Pinpoint the cell where the given text exists, returning its [X, Y] midpoint coordinate. 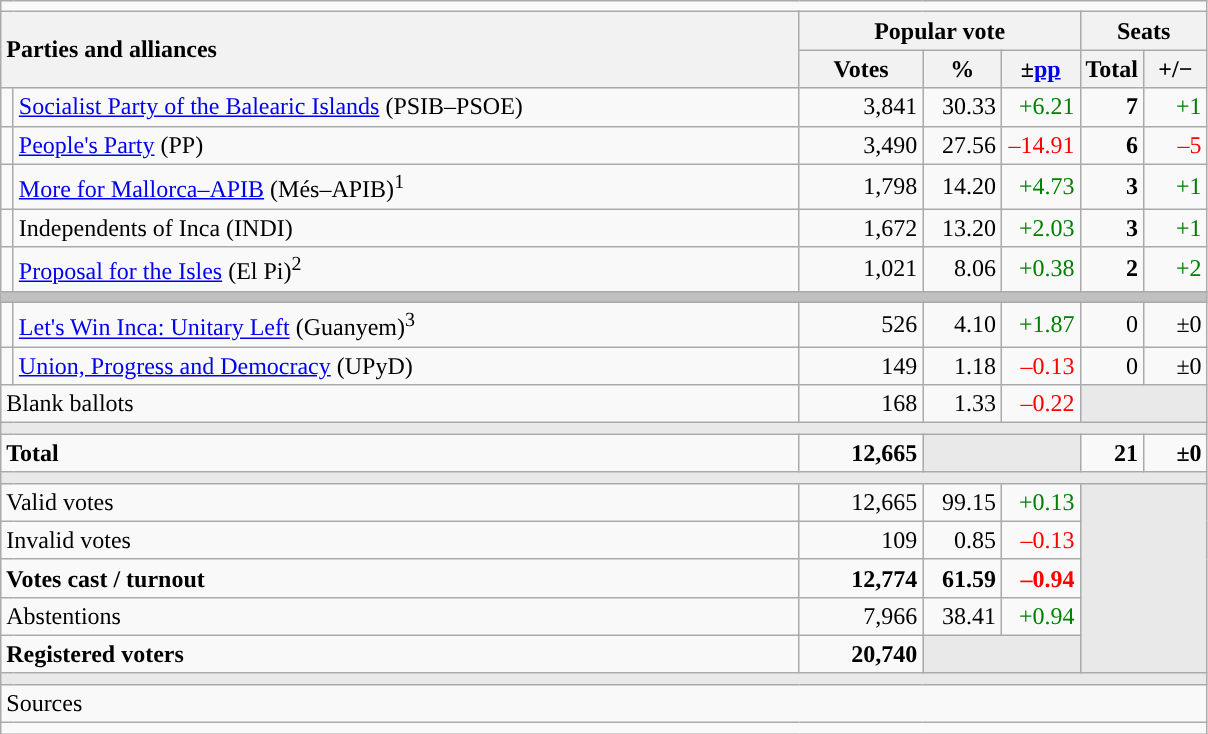
+2 [1176, 270]
Registered voters [400, 654]
People's Party (PP) [406, 145]
1.18 [962, 366]
7 [1112, 107]
1,798 [861, 186]
+6.21 [1040, 107]
+/− [1176, 69]
Votes cast / turnout [400, 578]
+4.73 [1040, 186]
0.85 [962, 540]
Socialist Party of the Balearic Islands (PSIB–PSOE) [406, 107]
6 [1112, 145]
Abstentions [400, 616]
13.20 [962, 228]
Seats [1144, 31]
Valid votes [400, 502]
Proposal for the Isles (El Pi)2 [406, 270]
168 [861, 404]
+1.87 [1040, 324]
Popular vote [940, 31]
1,021 [861, 270]
Union, Progress and Democracy (UPyD) [406, 366]
±pp [1040, 69]
More for Mallorca–APIB (Més–APIB)1 [406, 186]
109 [861, 540]
Independents of Inca (INDI) [406, 228]
Blank ballots [400, 404]
3,490 [861, 145]
21 [1112, 453]
30.33 [962, 107]
1,672 [861, 228]
20,740 [861, 654]
61.59 [962, 578]
12,774 [861, 578]
–0.22 [1040, 404]
2 [1112, 270]
–14.91 [1040, 145]
Votes [861, 69]
8.06 [962, 270]
526 [861, 324]
7,966 [861, 616]
3,841 [861, 107]
149 [861, 366]
% [962, 69]
38.41 [962, 616]
1.33 [962, 404]
4.10 [962, 324]
99.15 [962, 502]
+2.03 [1040, 228]
Sources [604, 704]
+0.13 [1040, 502]
+0.94 [1040, 616]
+0.38 [1040, 270]
Invalid votes [400, 540]
Let's Win Inca: Unitary Left (Guanyem)3 [406, 324]
27.56 [962, 145]
–5 [1176, 145]
–0.94 [1040, 578]
14.20 [962, 186]
Parties and alliances [400, 50]
